Pinpoint the cell where the given text exists, returning its [X, Y] midpoint coordinate. 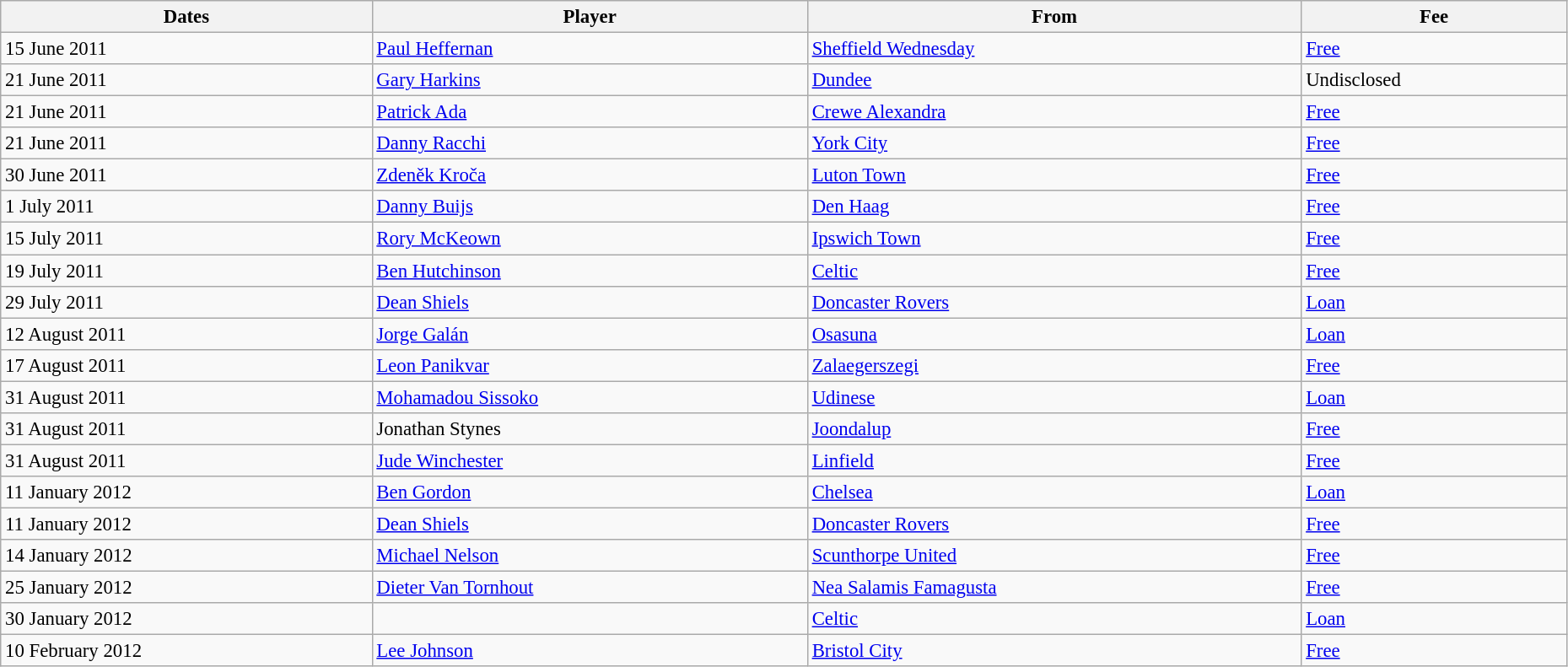
Dundee [1054, 80]
Dates [186, 17]
Jude Winchester [590, 460]
Nea Salamis Famagusta [1054, 588]
Player [590, 17]
Michael Nelson [590, 556]
Scunthorpe United [1054, 556]
Jorge Galán [590, 334]
19 July 2011 [186, 271]
Danny Racchi [590, 143]
Ben Hutchinson [590, 271]
30 January 2012 [186, 619]
Sheffield Wednesday [1054, 49]
Mohamadou Sissoko [590, 397]
30 June 2011 [186, 175]
Danny Buijs [590, 207]
Zalaegerszegi [1054, 365]
Joondalup [1054, 429]
Leon Panikvar [590, 365]
Undisclosed [1434, 80]
10 February 2012 [186, 651]
Zdeněk Kroča [590, 175]
17 August 2011 [186, 365]
Luton Town [1054, 175]
Ipswich Town [1054, 239]
15 June 2011 [186, 49]
Udinese [1054, 397]
12 August 2011 [186, 334]
Lee Johnson [590, 651]
Rory McKeown [590, 239]
York City [1054, 143]
25 January 2012 [186, 588]
Chelsea [1054, 492]
Bristol City [1054, 651]
15 July 2011 [186, 239]
From [1054, 17]
Ben Gordon [590, 492]
1 July 2011 [186, 207]
Dieter Van Tornhout [590, 588]
Linfield [1054, 460]
Jonathan Stynes [590, 429]
14 January 2012 [186, 556]
Paul Heffernan [590, 49]
Crewe Alexandra [1054, 112]
29 July 2011 [186, 302]
Fee [1434, 17]
Gary Harkins [590, 80]
Den Haag [1054, 207]
Patrick Ada [590, 112]
Osasuna [1054, 334]
